Determine the (x, y) coordinate at the center of the cell enclosing the given text.  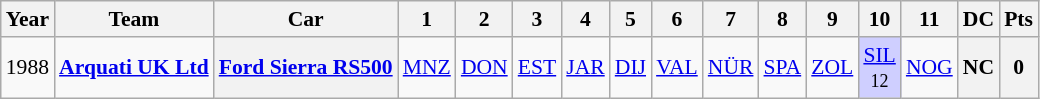
10 (880, 19)
Team (134, 19)
Car (306, 19)
1 (427, 19)
NC (978, 68)
MNZ (427, 68)
SPA (783, 68)
1988 (28, 68)
Ford Sierra RS500 (306, 68)
SIL12 (880, 68)
7 (731, 19)
ZOL (832, 68)
Year (28, 19)
NOG (930, 68)
NÜR (731, 68)
9 (832, 19)
DON (484, 68)
5 (630, 19)
EST (538, 68)
6 (677, 19)
Pts (1018, 19)
11 (930, 19)
3 (538, 19)
0 (1018, 68)
DIJ (630, 68)
JAR (586, 68)
4 (586, 19)
DC (978, 19)
2 (484, 19)
VAL (677, 68)
8 (783, 19)
Arquati UK Ltd (134, 68)
